Search for the cell housing the specified text and yield its [X, Y] center coordinate. 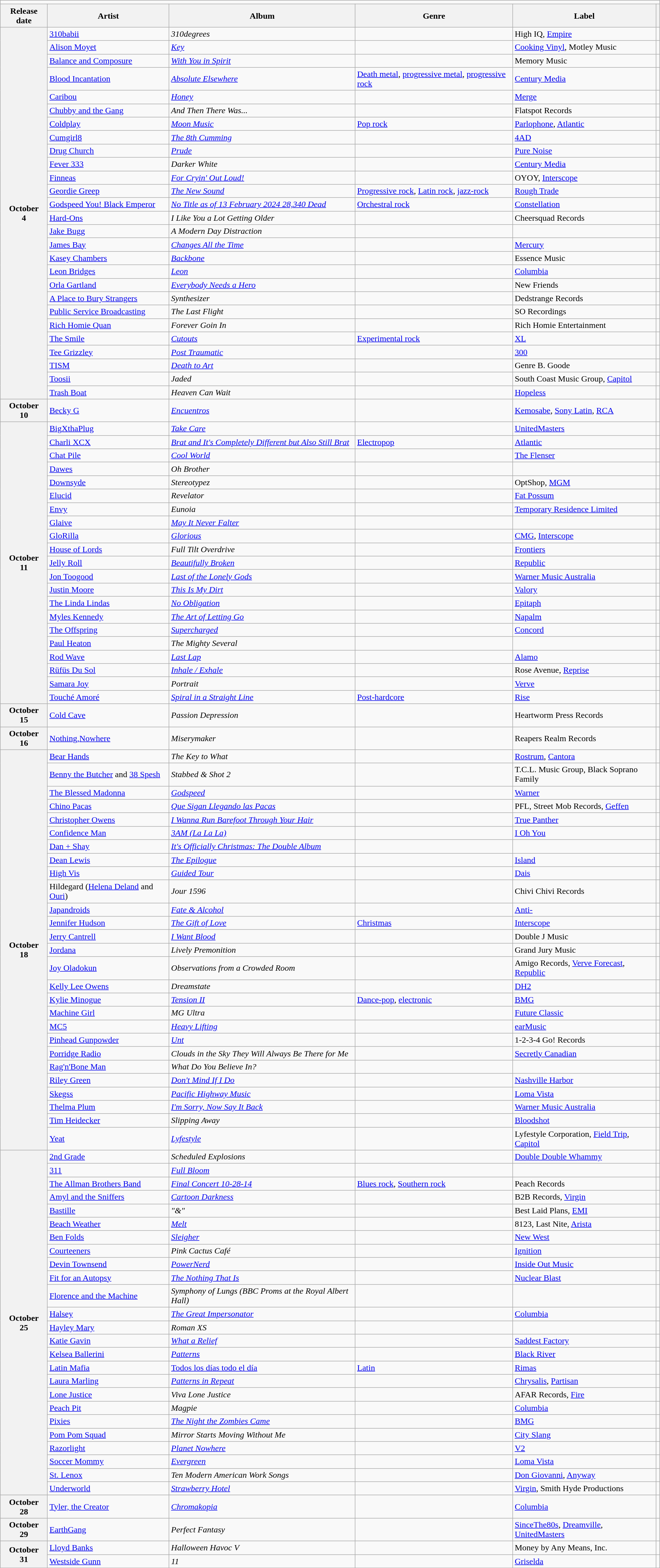
Tyler, the Creator [109, 1506]
October28 [24, 1506]
Skegss [109, 1093]
Jon Toogood [109, 576]
For Cryin' Out Loud! [262, 177]
Balance and Composure [109, 61]
Stereotypez [262, 482]
Latin [434, 1368]
Hildegard (Helena Deland and Ouri) [109, 891]
Death to Art [262, 365]
Jordana [109, 950]
DH2 [584, 986]
Bastille [109, 1210]
I Wanna Run Barefoot Through Your Hair [262, 819]
OYOY, Interscope [584, 177]
Saddest Factory [584, 1341]
Release date [24, 16]
310degrees [262, 34]
Warner [584, 793]
Peach Pit [109, 1408]
Rich Homie Quan [109, 325]
Bloodshot [584, 1121]
Post Traumatic [262, 352]
Verve [584, 684]
House of Lords [109, 549]
Peach Records [584, 1184]
Rise [584, 697]
Nothing,Nowhere [109, 738]
St. Lenox [109, 1475]
Leon Bridges [109, 271]
Finneas [109, 177]
Genre [434, 16]
XL [584, 338]
Jour 1596 [262, 891]
Tee Grizzley [109, 352]
Full Bloom [262, 1170]
Pinhead Gunpowder [109, 1040]
2nd Grade [109, 1157]
Glorious [262, 536]
Best Laid Plans, EMI [584, 1210]
The Linda Lindas [109, 603]
This Is My Dirt [262, 590]
October29 [24, 1530]
Heavy Lifting [262, 1026]
Downsyde [109, 482]
Final Concert 10-28-14 [262, 1184]
Honey [262, 97]
Tim Heidecker [109, 1121]
Dean Lewis [109, 860]
Lyfestyle [262, 1139]
Slipping Away [262, 1121]
Memory Music [584, 61]
The Epilogue [262, 860]
Forever Goin In [262, 325]
The Blessed Madonna [109, 793]
Joy Oladokun [109, 968]
Porridge Radio [109, 1053]
A Modern Day Distraction [262, 231]
Bear Hands [109, 756]
Parlophone, Atlantic [584, 124]
Chat Pile [109, 456]
Trash Boat [109, 392]
Lloyd Banks [109, 1548]
Hard-Ons [109, 218]
AFAR Records, Fire [584, 1395]
Kasey Chambers [109, 258]
Island [584, 860]
Yeat [109, 1139]
Post-hardcore [434, 697]
Portrait [262, 684]
Orla Gartland [109, 285]
Halloween Havoc V [262, 1548]
Sleigher [262, 1237]
The Art of Letting Go [262, 617]
A Place to Bury Strangers [109, 298]
V2 [584, 1448]
Synthesizer [262, 298]
True Panther [584, 819]
Magpie [262, 1408]
October31 [24, 1554]
Jerry Cantrell [109, 936]
The Great Impersonator [262, 1314]
Oh Brother [262, 469]
Fat Possum [584, 496]
Glaive [109, 523]
The New Sound [262, 191]
Lively Premonition [262, 950]
Drug Church [109, 151]
Constellation [584, 205]
Symphony of Lungs (BBC Proms at the Royal Albert Hall) [262, 1295]
Patterns in Repeat [262, 1381]
Essence Music [584, 258]
Chivi Chivi Records [584, 891]
Double Double Whammy [584, 1157]
Valory [584, 590]
The Flenser [584, 456]
What Do You Believe In? [262, 1067]
Frontiers [584, 549]
Florence and the Machine [109, 1295]
PowerNerd [262, 1264]
Pink Cactus Café [262, 1251]
SO Recordings [584, 312]
Take Care [262, 429]
Melt [262, 1224]
Stabbed & Shot 2 [262, 774]
Grand Jury Music [584, 950]
New Friends [584, 285]
Heartworm Press Records [584, 715]
Orchestral rock [434, 205]
Geordie Greep [109, 191]
PFL, Street Mob Records, Geffen [584, 806]
Ten Modern American Work Songs [262, 1475]
Paul Heaton [109, 643]
With You in Spirit [262, 61]
Patterns [262, 1354]
Don Giovanni, Anyway [584, 1475]
The Mighty Several [262, 643]
The Offspring [109, 630]
No Title as of 13 February 2024 28,340 Dead [262, 205]
October11 [24, 563]
Darker White [262, 164]
Label [584, 16]
BigXthaPlug [109, 429]
Nashville Harbor [584, 1080]
Pom Pom Squad [109, 1435]
Riley Green [109, 1080]
Ignition [584, 1251]
Nuclear Blast [584, 1277]
May It Never Falter [262, 523]
Touché Amoré [109, 697]
Cool World [262, 456]
Jelly Roll [109, 563]
Cutouts [262, 338]
Observations from a Crowded Room [262, 968]
Absolute Elsewhere [262, 79]
Soccer Mommy [109, 1462]
Katie Gavin [109, 1341]
Fate & Alcohol [262, 910]
Razorlight [109, 1448]
Rag'n'Bone Man [109, 1067]
Alison Moyet [109, 47]
No Obligation [262, 603]
Dreamstate [262, 986]
Godspeed [262, 793]
October25 [24, 1323]
Cartoon Darkness [262, 1197]
James Bay [109, 245]
Latin Mafia [109, 1368]
Dais [584, 873]
Artist [109, 16]
Key [262, 47]
Full Tilt Overdrive [262, 549]
Amigo Records, Verve Forecast, Republic [584, 968]
Double J Music [584, 936]
Progressive rock, Latin rock, jazz-rock [434, 191]
Christopher Owens [109, 819]
High Vis [109, 873]
The Last Flight [262, 312]
Encuentros [262, 410]
Laura Marling [109, 1381]
New West [584, 1237]
Anti- [584, 910]
Interscope [584, 923]
Merge [584, 97]
Eunoia [262, 509]
Money by Any Means, Inc. [584, 1548]
Mercury [584, 245]
Rüfüs Du Sol [109, 670]
Lone Justice [109, 1395]
Coldplay [109, 124]
Elucid [109, 496]
The Night the Zombies Came [262, 1421]
Clouds in the Sky They Will Always Be There for Me [262, 1053]
Todos los días todo el día [262, 1368]
Viva Lone Justice [262, 1395]
Ben Folds [109, 1237]
Kylie Minogue [109, 1000]
Inhale / Exhale [262, 670]
October4 [24, 213]
Chino Pacas [109, 806]
Beach Weather [109, 1224]
Changes All the Time [262, 245]
I Oh You [584, 833]
Rich Homie Entertainment [584, 325]
Cumgirl8 [109, 137]
Brat and It's Completely Different but Also Still Brat [262, 442]
4AD [584, 137]
Cheersquad Records [584, 218]
Pure Noise [584, 151]
Don't Mind If I Do [262, 1080]
The Nothing That Is [262, 1277]
8123, Last Nite, Arista [584, 1224]
Planet Nowhere [262, 1448]
Chrysalis, Partisan [584, 1381]
Roman XS [262, 1328]
Death metal, progressive metal, progressive rock [434, 79]
Rough Trade [584, 191]
CMG, Interscope [584, 536]
Samara Joy [109, 684]
The Smile [109, 338]
I Like You a Lot Getting Older [262, 218]
Envy [109, 509]
Becky G [109, 410]
Last of the Lonely Gods [262, 576]
Revelator [262, 496]
Pacific Highway Music [262, 1093]
Lyfestyle Corporation, Field Trip, Capitol [584, 1139]
Tension II [262, 1000]
The 8th Cumming [262, 137]
Godspeed You! Black Emperor [109, 205]
MC5 [109, 1026]
1-2-3-4 Go! Records [584, 1040]
Atlantic [584, 442]
Caribou [109, 97]
Perfect Fantasy [262, 1530]
Heaven Can Wait [262, 392]
Last Lap [262, 657]
Christmas [434, 923]
Courteeners [109, 1251]
Japandroids [109, 910]
I Want Blood [262, 936]
Backbone [262, 258]
Jennifer Hudson [109, 923]
City Slang [584, 1435]
Hopeless [584, 392]
Evergreen [262, 1462]
TISM [109, 365]
Dance-pop, electronic [434, 1000]
October16 [24, 738]
Jake Bugg [109, 231]
OptShop, MGM [584, 482]
I'm Sorry, Now Say It Back [262, 1107]
Dawes [109, 469]
Inside Out Music [584, 1264]
UnitedMasters [584, 429]
It's Officially Christmas: The Double Album [262, 846]
T.C.L. Music Group, Black Soprano Family [584, 774]
Leon [262, 271]
3AM (La La La) [262, 833]
Amyl and the Sniffers [109, 1197]
Chromakopia [262, 1506]
Chubby and the Gang [109, 110]
Que Sigan Llegando las Pacas [262, 806]
310babii [109, 34]
Unt [262, 1040]
Epitaph [584, 603]
Thelma Plum [109, 1107]
Black River [584, 1354]
Guided Tour [262, 873]
Blood Incantation [109, 79]
Virgin, Smith Hyde Productions [584, 1488]
Dedstrange Records [584, 298]
MG Ultra [262, 1013]
South Coast Music Group, Capitol [584, 379]
SinceThe80s, Dreamville, UnitedMasters [584, 1530]
What a Relief [262, 1341]
Devin Townsend [109, 1264]
Kemosabe, Sony Latin, RCA [584, 410]
Spiral in a Straight Line [262, 697]
Machine Girl [109, 1013]
Secretly Canadian [584, 1053]
Rostrum, Cantora [584, 756]
And Then There Was... [262, 110]
Pixies [109, 1421]
Toosii [109, 379]
Miserymaker [262, 738]
Justin Moore [109, 590]
Cooking Vinyl, Motley Music [584, 47]
Concord [584, 630]
Scheduled Explosions [262, 1157]
EarthGang [109, 1530]
Future Classic [584, 1013]
Experimental rock [434, 338]
Mirror Starts Moving Without Me [262, 1435]
Dan + Shay [109, 846]
Benny the Butcher and 38 Spesh [109, 774]
Everybody Needs a Hero [262, 285]
GloRilla [109, 536]
Westside Gunn [109, 1561]
Prude [262, 151]
earMusic [584, 1026]
Supercharged [262, 630]
Strawberry Hotel [262, 1488]
Underworld [109, 1488]
11 [262, 1561]
Fever 333 [109, 164]
Griselda [584, 1561]
The Key to What [262, 756]
Public Service Broadcasting [109, 312]
Genre B. Goode [584, 365]
The Gift of Love [262, 923]
Napalm [584, 617]
Pop rock [434, 124]
Temporary Residence Limited [584, 509]
Republic [584, 563]
Myles Kennedy [109, 617]
Jaded [262, 379]
The Allman Brothers Band [109, 1184]
300 [584, 352]
Rod Wave [109, 657]
Charli XCX [109, 442]
Rose Avenue, Reprise [584, 670]
Blues rock, Southern rock [434, 1184]
Fit for an Autopsy [109, 1277]
Halsey [109, 1314]
Kelsea Ballerini [109, 1354]
Moon Music [262, 124]
October18 [24, 950]
Kelly Lee Owens [109, 986]
Alamo [584, 657]
Passion Depression [262, 715]
Album [262, 16]
Electropop [434, 442]
311 [109, 1170]
Cold Cave [109, 715]
October10 [24, 410]
Flatspot Records [584, 110]
B2B Records, Virgin [584, 1197]
Reapers Realm Records [584, 738]
Confidence Man [109, 833]
Rimas [584, 1368]
"&" [262, 1210]
Hayley Mary [109, 1328]
High IQ, Empire [584, 34]
October15 [24, 715]
Beautifully Broken [262, 563]
